From the cell containing the given text, extract its center point as [X, Y] coordinate. 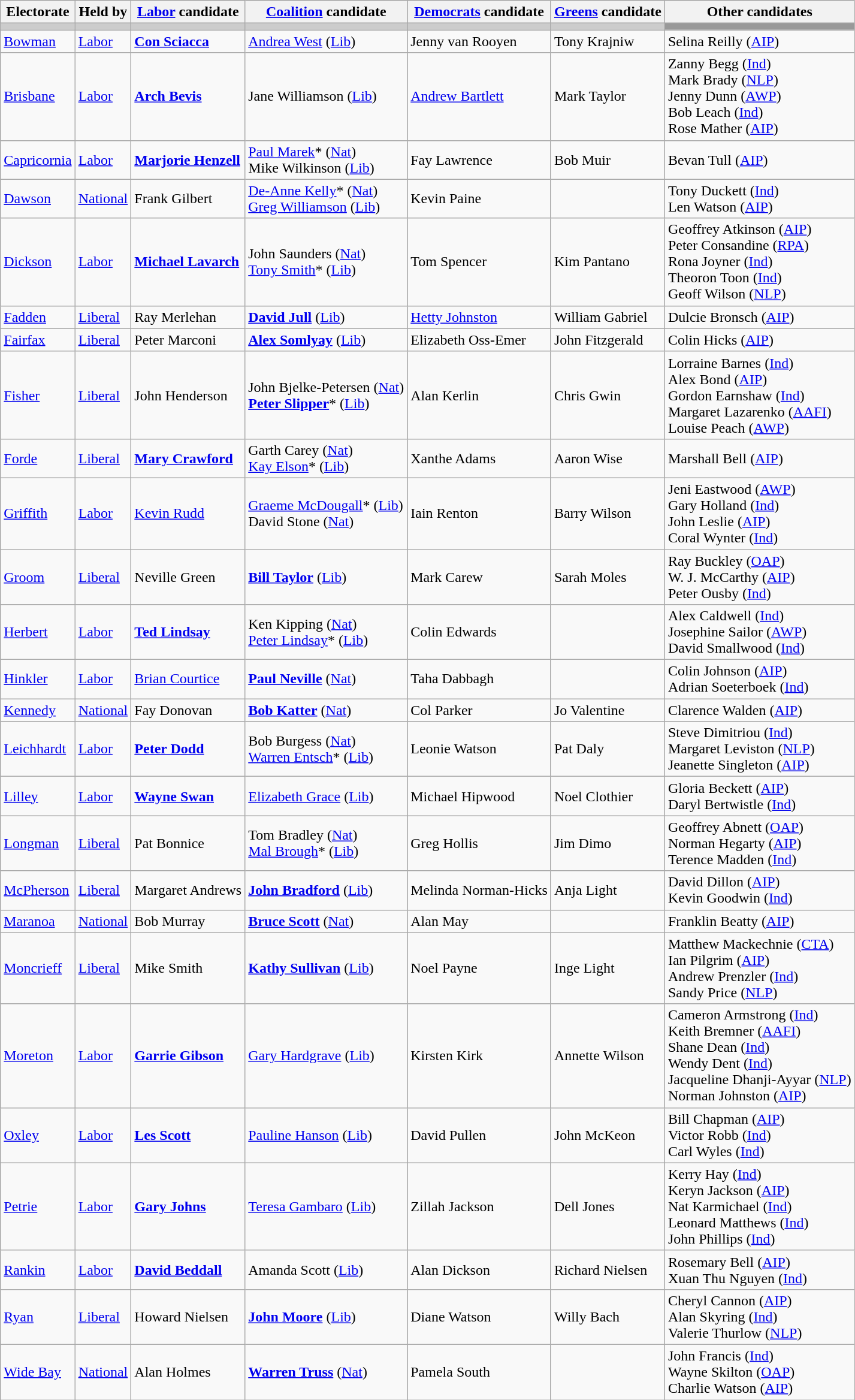
John Saunders (Nat)Tony Smith* (Lib) [326, 262]
Mark Taylor [608, 96]
John Henderson [188, 395]
Rankin [38, 1269]
Elizabeth Grace (Lib) [326, 796]
Mark Carew [479, 577]
Lorraine Barnes (Ind)Alex Bond (AIP)Gordon Earnshaw (Ind)Margaret Lazarenko (AAFI)Louise Peach (AWP) [760, 395]
Colin Johnson (AIP)Adrian Soeterboek (Ind) [760, 680]
Democrats candidate [479, 12]
Moreton [38, 1056]
John Francis (Ind)Wayne Skilton (OAP)Charlie Watson (AIP) [760, 1372]
Tony Krajniw [608, 41]
Geoffrey Atkinson (AIP)Peter Consandine (RPA)Rona Joyner (Ind)Theoron Toon (Ind)Geoff Wilson (NLP) [760, 262]
Herbert [38, 632]
Con Sciacca [188, 41]
Mike Smith [188, 968]
Ray Merlehan [188, 317]
Chris Gwin [608, 395]
Jo Valentine [608, 710]
David Beddall [188, 1269]
Wayne Swan [188, 796]
Pat Daly [608, 749]
Pamela South [479, 1372]
Kim Pantano [608, 262]
Kevin Rudd [188, 513]
John Moore (Lib) [326, 1317]
Bob Muir [608, 159]
Andrew Bartlett [479, 96]
Pauline Hanson (Lib) [326, 1135]
Jim Dimo [608, 843]
Alan Dickson [479, 1269]
Greg Hollis [479, 843]
Kathy Sullivan (Lib) [326, 968]
David Pullen [479, 1135]
Dulcie Bronsch (AIP) [760, 317]
Fadden [38, 317]
Gloria Beckett (AIP)Daryl Bertwistle (Ind) [760, 796]
David Dillon (AIP)Kevin Goodwin (Ind) [760, 891]
Maranoa [38, 921]
Peter Dodd [188, 749]
Margaret Andrews [188, 891]
Willy Bach [608, 1317]
Garth Carey (Nat)Kay Elson* (Lib) [326, 458]
Dawson [38, 199]
Dell Jones [608, 1206]
John Bradford (Lib) [326, 891]
Hinkler [38, 680]
Other candidates [760, 12]
Alex Somlyay (Lib) [326, 340]
Bob Burgess (Nat)Warren Entsch* (Lib) [326, 749]
Bill Taylor (Lib) [326, 577]
Gary Johns [188, 1206]
Howard Nielsen [188, 1317]
Selina Reilly (AIP) [760, 41]
Elizabeth Oss-Emer [479, 340]
Oxley [38, 1135]
Kirsten Kirk [479, 1056]
Mary Crawford [188, 458]
Kevin Paine [479, 199]
Forde [38, 458]
Brian Courtice [188, 680]
Aaron Wise [608, 458]
Neville Green [188, 577]
Melinda Norman-Hicks [479, 891]
Labor candidate [188, 12]
Fairfax [38, 340]
Richard Nielsen [608, 1269]
Alan May [479, 921]
McPherson [38, 891]
Clarence Walden (AIP) [760, 710]
Groom [38, 577]
Bowman [38, 41]
Leonie Watson [479, 749]
Capricornia [38, 159]
Petrie [38, 1206]
Tom Spencer [479, 262]
Steve Dimitriou (Ind)Margaret Leviston (NLP)Jeanette Singleton (AIP) [760, 749]
Garrie Gibson [188, 1056]
Bevan Tull (AIP) [760, 159]
Griffith [38, 513]
Coalition candidate [326, 12]
Arch Bevis [188, 96]
Diane Watson [479, 1317]
Noel Payne [479, 968]
Ray Buckley (OAP)W. J. McCarthy (AIP)Peter Ousby (Ind) [760, 577]
Marshall Bell (AIP) [760, 458]
Tom Bradley (Nat)Mal Brough* (Lib) [326, 843]
Longman [38, 843]
Graeme McDougall* (Lib)David Stone (Nat) [326, 513]
Zanny Begg (Ind)Mark Brady (NLP)Jenny Dunn (AWP)Bob Leach (Ind)Rose Mather (AIP) [760, 96]
Ken Kipping (Nat)Peter Lindsay* (Lib) [326, 632]
Colin Hicks (AIP) [760, 340]
Marjorie Henzell [188, 159]
Barry Wilson [608, 513]
Paul Marek* (Nat)Mike Wilkinson (Lib) [326, 159]
John Bjelke-Petersen (Nat)Peter Slipper* (Lib) [326, 395]
Ted Lindsay [188, 632]
Hetty Johnston [479, 317]
Warren Truss (Nat) [326, 1372]
Alan Holmes [188, 1372]
Cheryl Cannon (AIP)Alan Skyring (Ind)Valerie Thurlow (NLP) [760, 1317]
Ryan [38, 1317]
Geoffrey Abnett (OAP)Norman Hegarty (AIP)Terence Madden (Ind) [760, 843]
Tony Duckett (Ind)Len Watson (AIP) [760, 199]
Bob Katter (Nat) [326, 710]
Inge Light [608, 968]
Colin Edwards [479, 632]
Cameron Armstrong (Ind)Keith Bremner (AAFI)Shane Dean (Ind)Wendy Dent (Ind)Jacqueline Dhanji-Ayyar (NLP)Norman Johnston (AIP) [760, 1056]
Paul Neville (Nat) [326, 680]
Andrea West (Lib) [326, 41]
Jenny van Rooyen [479, 41]
De-Anne Kelly* (Nat)Greg Williamson (Lib) [326, 199]
Peter Marconi [188, 340]
John McKeon [608, 1135]
Sarah Moles [608, 577]
David Jull (Lib) [326, 317]
Xanthe Adams [479, 458]
Held by [103, 12]
Jane Williamson (Lib) [326, 96]
Electorate [38, 12]
Taha Dabbagh [479, 680]
Kennedy [38, 710]
Moncrieff [38, 968]
Matthew Mackechnie (CTA)Ian Pilgrim (AIP)Andrew Prenzler (Ind)Sandy Price (NLP) [760, 968]
Teresa Gambaro (Lib) [326, 1206]
Col Parker [479, 710]
Alan Kerlin [479, 395]
Gary Hardgrave (Lib) [326, 1056]
Annette Wilson [608, 1056]
William Gabriel [608, 317]
Lilley [38, 796]
Fisher [38, 395]
Kerry Hay (Ind)Keryn Jackson (AIP)Nat Karmichael (Ind)Leonard Matthews (Ind)John Phillips (Ind) [760, 1206]
Les Scott [188, 1135]
Jeni Eastwood (AWP)Gary Holland (Ind)John Leslie (AIP)Coral Wynter (Ind) [760, 513]
John Fitzgerald [608, 340]
Alex Caldwell (Ind)Josephine Sailor (AWP)David Smallwood (Ind) [760, 632]
Leichhardt [38, 749]
Frank Gilbert [188, 199]
Wide Bay [38, 1372]
Bill Chapman (AIP)Victor Robb (Ind)Carl Wyles (Ind) [760, 1135]
Rosemary Bell (AIP)Xuan Thu Nguyen (Ind) [760, 1269]
Anja Light [608, 891]
Noel Clothier [608, 796]
Michael Lavarch [188, 262]
Bruce Scott (Nat) [326, 921]
Amanda Scott (Lib) [326, 1269]
Brisbane [38, 96]
Bob Murray [188, 921]
Michael Hipwood [479, 796]
Iain Renton [479, 513]
Greens candidate [608, 12]
Fay Lawrence [479, 159]
Fay Donovan [188, 710]
Dickson [38, 262]
Pat Bonnice [188, 843]
Zillah Jackson [479, 1206]
Franklin Beatty (AIP) [760, 921]
